Output the (X, Y) coordinate of the center of the cell containing the given text.  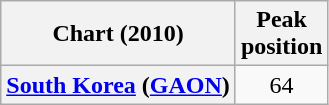
Chart (2010) (118, 34)
64 (281, 85)
Peakposition (281, 34)
South Korea (GAON) (118, 85)
